Output the [X, Y] coordinate of the center of the cell containing the given text.  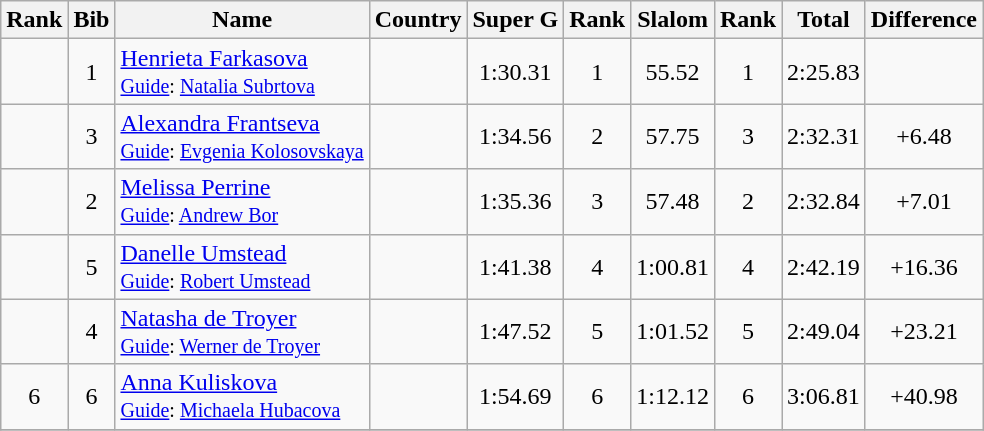
Super G [516, 20]
Melissa PerrineGuide: Andrew Bor [242, 202]
2:32.84 [824, 202]
1:35.36 [516, 202]
57.48 [673, 202]
1:47.52 [516, 332]
1:34.56 [516, 136]
Country [418, 20]
+23.21 [924, 332]
57.75 [673, 136]
Name [242, 20]
+7.01 [924, 202]
+40.98 [924, 396]
2:42.19 [824, 266]
Slalom [673, 20]
1:12.12 [673, 396]
1:30.31 [516, 72]
Natasha de TroyerGuide: Werner de Troyer [242, 332]
+16.36 [924, 266]
1:00.81 [673, 266]
1:54.69 [516, 396]
+6.48 [924, 136]
Total [824, 20]
2:32.31 [824, 136]
1:41.38 [516, 266]
3:06.81 [824, 396]
Alexandra FrantsevaGuide: Evgenia Kolosovskaya [242, 136]
Bib [92, 20]
Difference [924, 20]
Anna KuliskovaGuide: Michaela Hubacova [242, 396]
1:01.52 [673, 332]
2:25.83 [824, 72]
55.52 [673, 72]
2:49.04 [824, 332]
Henrieta FarkasovaGuide: Natalia Subrtova [242, 72]
Danelle UmsteadGuide: Robert Umstead [242, 266]
